Locate the cell with the specified text and output its [x, y] center coordinate. 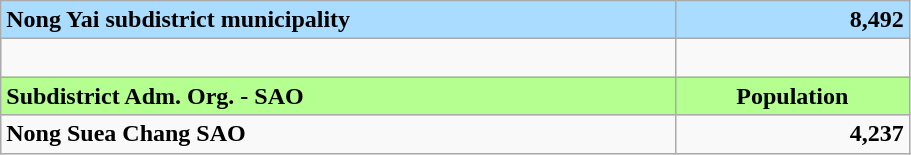
Nong Suea Chang SAO [338, 134]
Population [792, 96]
4,237 [792, 134]
Nong Yai subdistrict municipality [338, 20]
8,492 [792, 20]
Subdistrict Adm. Org. - SAO [338, 96]
